Return the [x, y] coordinate for the center point of the cell that contains the specified text.  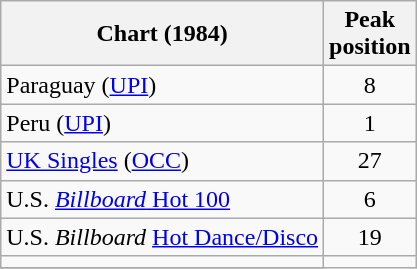
U.S. Billboard Hot Dance/Disco [162, 237]
8 [370, 85]
6 [370, 199]
Peru (UPI) [162, 123]
U.S. Billboard Hot 100 [162, 199]
27 [370, 161]
Paraguay (UPI) [162, 85]
UK Singles (OCC) [162, 161]
1 [370, 123]
Chart (1984) [162, 34]
Peakposition [370, 34]
19 [370, 237]
